Return (x, y) of the center of cell containing provided text 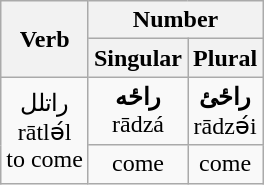
Singular (138, 58)
راتلل rātlә́lto come (45, 130)
راځئrādzә́i (226, 111)
Verb (45, 39)
Plural (226, 58)
راځه rādzá (138, 111)
Number (175, 20)
